Return the [X, Y] coordinate for the center point of the cell that contains the specified text.  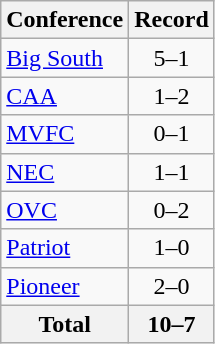
0–2 [172, 210]
5–1 [172, 58]
2–0 [172, 286]
1–1 [172, 172]
10–7 [172, 324]
Conference [65, 20]
Big South [65, 58]
MVFC [65, 134]
NEC [65, 172]
OVC [65, 210]
Patriot [65, 248]
Record [172, 20]
Total [65, 324]
0–1 [172, 134]
Pioneer [65, 286]
1–2 [172, 96]
CAA [65, 96]
1–0 [172, 248]
